Identify which cell holds the provided text, then report its [x, y] central coordinate. 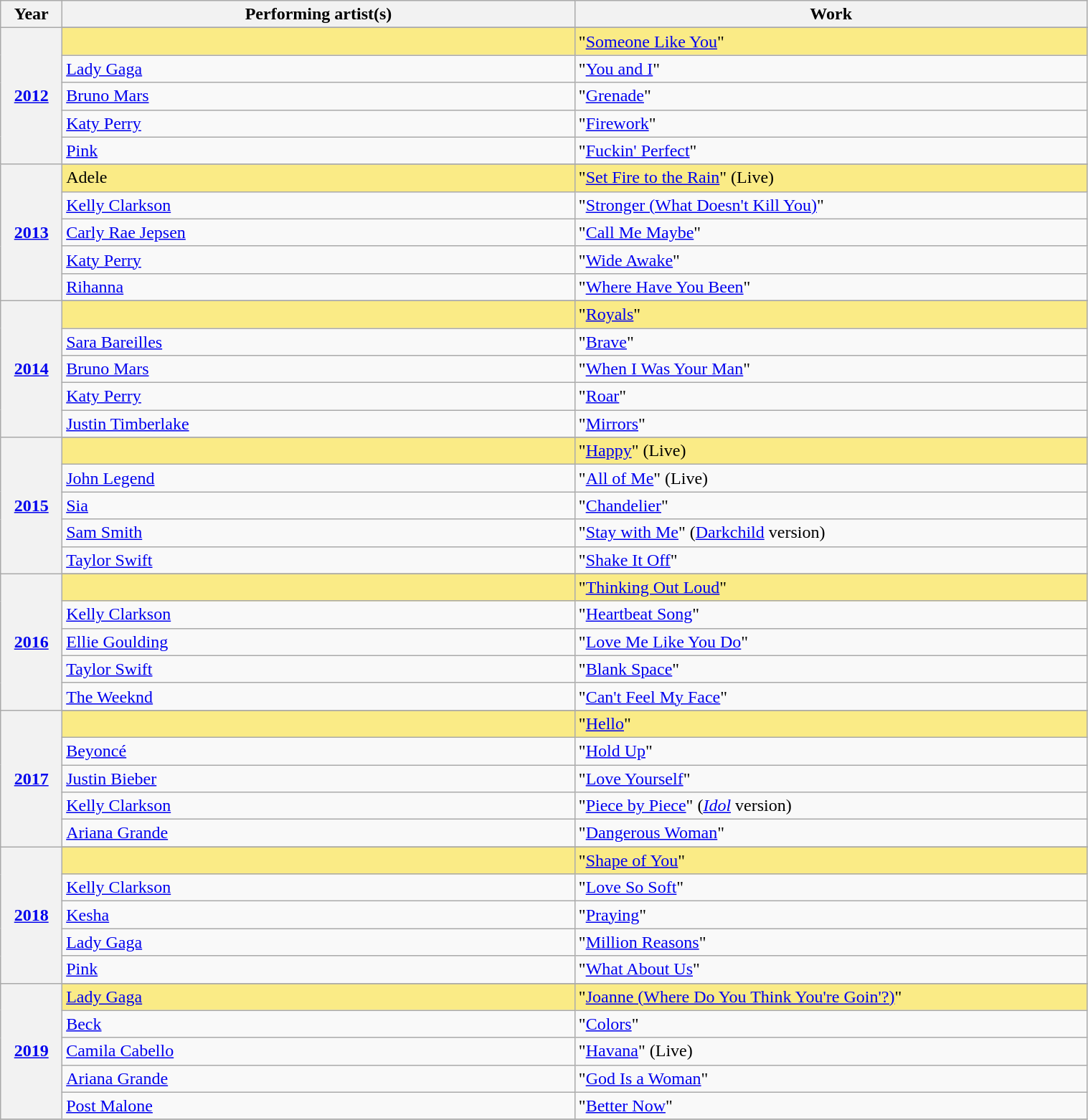
"Joanne (Where Do You Think You're Goin'?)" [831, 997]
2015 [32, 506]
2019 [32, 1051]
"Love So Soft" [831, 888]
"Can't Feel My Face" [831, 696]
"Better Now" [831, 1106]
Camila Cabello [318, 1051]
Justin Timberlake [318, 424]
2018 [32, 915]
"What About Us" [831, 969]
"Hello" [831, 723]
Adele [318, 178]
Justin Bieber [318, 778]
"Praying" [831, 915]
"Shape of You" [831, 860]
"Brave" [831, 342]
"Dangerous Woman" [831, 833]
"Fuckin' Perfect" [831, 151]
"Call Me Maybe" [831, 232]
"Roar" [831, 397]
Carly Rae Jepsen [318, 232]
Sara Bareilles [318, 342]
Sam Smith [318, 533]
Beyoncé [318, 751]
Performing artist(s) [318, 14]
"Blank Space" [831, 669]
2013 [32, 232]
"Colors" [831, 1024]
"You and I" [831, 69]
"Someone Like You" [831, 42]
2014 [32, 369]
"Chandelier" [831, 506]
"Piece by Piece" (Idol version) [831, 806]
"Mirrors" [831, 424]
Work [831, 14]
"Where Have You Been" [831, 287]
"Shake It Off" [831, 560]
"Stay with Me" (Darkchild version) [831, 533]
John Legend [318, 478]
"Thinking Out Loud" [831, 587]
"Love Me Like You Do" [831, 642]
"Stronger (What Doesn't Kill You)" [831, 205]
"Heartbeat Song" [831, 614]
"Set Fire to the Rain" (Live) [831, 178]
"When I Was Your Man" [831, 369]
Beck [318, 1024]
Year [32, 14]
Post Malone [318, 1106]
The Weeknd [318, 696]
Sia [318, 506]
"Royals" [831, 314]
"All of Me" (Live) [831, 478]
2012 [32, 96]
"Happy" (Live) [831, 451]
"God Is a Woman" [831, 1078]
"Hold Up" [831, 751]
"Grenade" [831, 96]
2016 [32, 642]
"Wide Awake" [831, 260]
Rihanna [318, 287]
Kesha [318, 915]
2017 [32, 778]
Ellie Goulding [318, 642]
"Love Yourself" [831, 778]
"Million Reasons" [831, 942]
"Havana" (Live) [831, 1051]
"Firework" [831, 123]
